Return (x, y) of the center of cell containing provided text 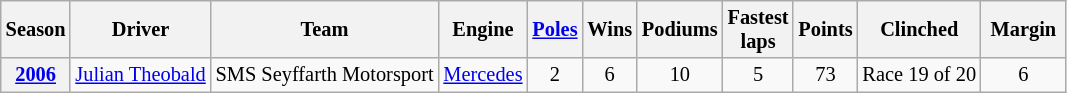
Wins (610, 29)
Mercedes (484, 75)
Driver (140, 29)
73 (825, 75)
2006 (36, 75)
Fastest laps (758, 29)
2 (554, 75)
5 (758, 75)
SMS Seyffarth Motorsport (325, 75)
Engine (484, 29)
Team (325, 29)
Points (825, 29)
Podiums (680, 29)
Race 19 of 20 (920, 75)
Julian Theobald (140, 75)
Season (36, 29)
Poles (554, 29)
Clinched (920, 29)
Margin (1024, 29)
10 (680, 75)
